Extract the [X, Y] coordinate from the center of the cell holding the provided text.  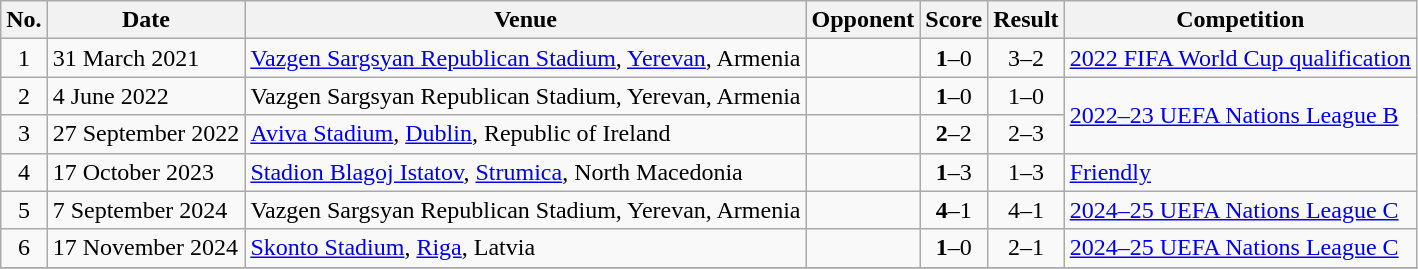
2022–23 UEFA Nations League B [1240, 115]
4 [24, 172]
6 [24, 248]
Friendly [1240, 172]
3–2 [1026, 58]
Date [146, 20]
17 November 2024 [146, 248]
Stadion Blagoj Istatov, Strumica, North Macedonia [526, 172]
Opponent [863, 20]
2022 FIFA World Cup qualification [1240, 58]
27 September 2022 [146, 134]
Skonto Stadium, Riga, Latvia [526, 248]
31 March 2021 [146, 58]
2–3 [1026, 134]
2–1 [1026, 248]
5 [24, 210]
1 [24, 58]
3 [24, 134]
Aviva Stadium, Dublin, Republic of Ireland [526, 134]
Venue [526, 20]
7 September 2024 [146, 210]
2–2 [954, 134]
Result [1026, 20]
4 June 2022 [146, 96]
Competition [1240, 20]
No. [24, 20]
17 October 2023 [146, 172]
2 [24, 96]
Score [954, 20]
